Locate the cell with the specified text and output its [x, y] center coordinate. 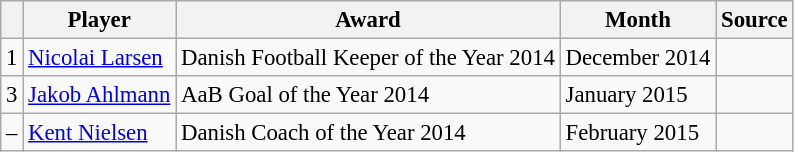
– [12, 133]
Month [638, 20]
Nicolai Larsen [100, 58]
Player [100, 20]
February 2015 [638, 133]
Danish Coach of the Year 2014 [368, 133]
Danish Football Keeper of the Year 2014 [368, 58]
3 [12, 95]
Award [368, 20]
1 [12, 58]
Jakob Ahlmann [100, 95]
Source [754, 20]
December 2014 [638, 58]
Kent Nielsen [100, 133]
January 2015 [638, 95]
AaB Goal of the Year 2014 [368, 95]
